Identify which cell holds the provided text, then report its [x, y] central coordinate. 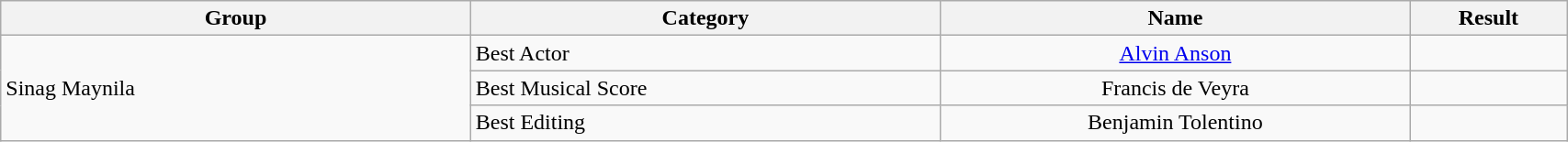
Alvin Anson [1176, 53]
Name [1176, 18]
Best Musical Score [705, 88]
Best Editing [705, 123]
Result [1488, 18]
Category [705, 18]
Sinag Maynila [235, 88]
Best Actor [705, 53]
Benjamin Tolentino [1176, 123]
Group [235, 18]
Francis de Veyra [1176, 88]
